Capture the cell that displays the provided text and extract its (X, Y) central coordinate. 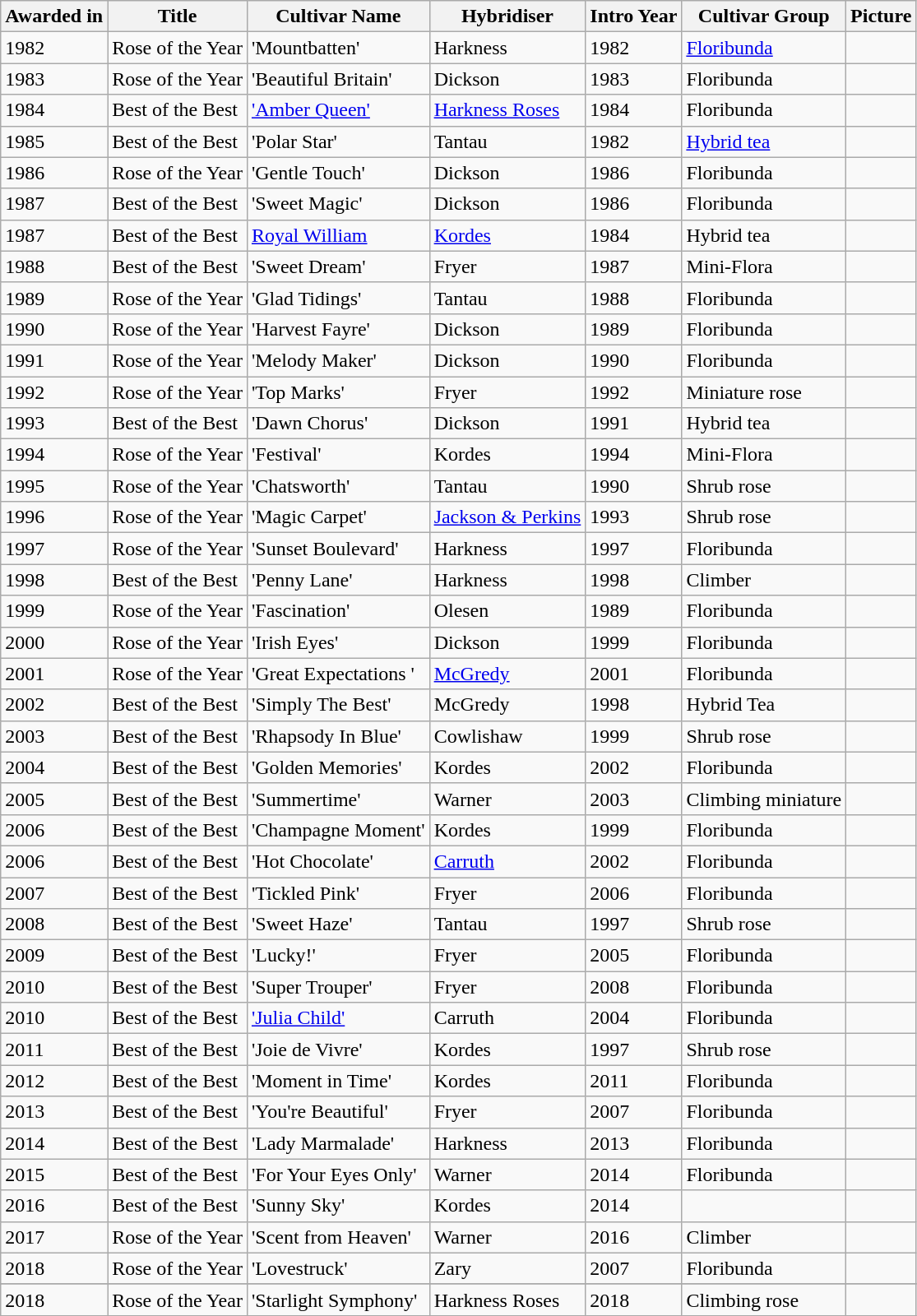
'Melody Maker' (338, 360)
'Sunny Sky' (338, 1206)
'Lucky!' (338, 956)
'Chatsworth' (338, 486)
'Magic Carpet' (338, 517)
'For Your Eyes Only' (338, 1175)
2015 (54, 1175)
2009 (54, 956)
Hybridiser (507, 16)
'You're Beautiful' (338, 1112)
'Sweet Magic' (338, 204)
Royal William (338, 235)
Olesen (507, 611)
'Irish Eyes' (338, 642)
Miniature rose (764, 392)
1995 (54, 486)
'Moment in Time' (338, 1081)
1985 (54, 141)
'Mountbatten' (338, 48)
'Great Expectations ' (338, 674)
'Golden Memories' (338, 767)
2017 (54, 1237)
Cowlishaw (507, 736)
2000 (54, 642)
'Rhapsody In Blue' (338, 736)
'Polar Star' (338, 141)
Title (178, 16)
Picture (882, 16)
'Simply The Best' (338, 705)
'Super Trouper' (338, 987)
'Champagne Moment' (338, 830)
'Lady Marmalade' (338, 1143)
Cultivar Group (764, 16)
Zary (507, 1268)
Hybrid Tea (764, 705)
1996 (54, 517)
'Dawn Chorus' (338, 424)
'Sunset Boulevard' (338, 549)
'Fascination' (338, 611)
2012 (54, 1081)
Awarded in (54, 16)
'Hot Chocolate' (338, 861)
'Amber Queen' (338, 110)
'Harvest Fayre' (338, 329)
Climbing miniature (764, 799)
'Summertime' (338, 799)
Intro Year (633, 16)
'Julia Child' (338, 1018)
'Penny Lane' (338, 580)
'Gentle Touch' (338, 173)
'Scent from Heaven' (338, 1237)
'Sweet Dream' (338, 266)
'Glad Tidings' (338, 298)
'Starlight Symphony' (338, 1300)
'Beautiful Britain' (338, 79)
'Sweet Haze' (338, 924)
'Joie de Vivre' (338, 1050)
Climbing rose (764, 1300)
'Tickled Pink' (338, 892)
'Top Marks' (338, 392)
'Lovestruck' (338, 1268)
'Festival' (338, 455)
Cultivar Name (338, 16)
Jackson & Perkins (507, 517)
